Identify which cell holds the provided text, then report its [x, y] central coordinate. 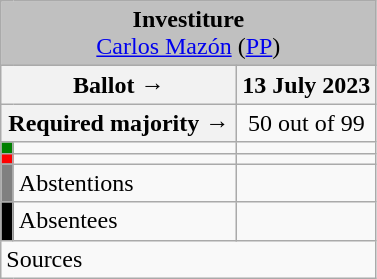
Required majority → [119, 123]
Ballot → [119, 85]
13 July 2023 [306, 85]
Sources [188, 259]
Abstentions [125, 183]
InvestitureCarlos Mazón (PP) [188, 34]
Absentees [125, 221]
50 out of 99 [306, 123]
